Return the (x, y) coordinate for the center point of the cell that contains the specified text.  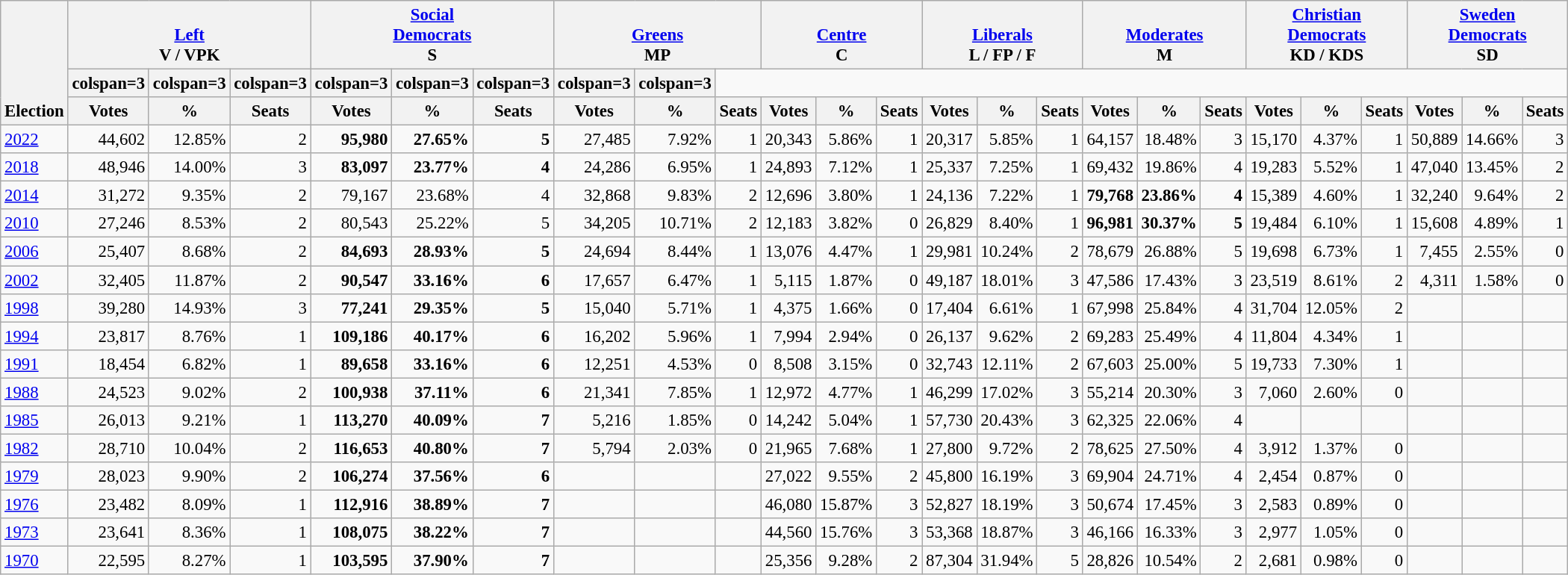
52,827 (950, 504)
26.88% (1169, 252)
24,136 (950, 196)
LiberalsL / FP / F (1002, 35)
16,202 (594, 336)
3.15% (847, 364)
8.76% (189, 336)
21,341 (594, 392)
14.66% (1492, 140)
24,694 (594, 252)
9.83% (675, 196)
23,482 (108, 504)
57,730 (950, 420)
ModeratesM (1165, 35)
48,946 (108, 167)
5.96% (675, 336)
109,186 (351, 336)
21,965 (788, 448)
0.87% (1331, 476)
2.94% (847, 336)
8.27% (189, 561)
78,679 (1110, 252)
15.76% (847, 532)
0.89% (1331, 504)
89,658 (351, 364)
17.02% (1007, 392)
4.34% (1331, 336)
5.86% (847, 140)
1994 (34, 336)
11,804 (1274, 336)
10.04% (189, 448)
9.21% (189, 420)
15.87% (847, 504)
6.95% (675, 167)
23,519 (1274, 280)
12,696 (788, 196)
19,283 (1274, 167)
1988 (34, 392)
95,980 (351, 140)
1973 (34, 532)
27.65% (432, 140)
19.86% (1169, 167)
7.22% (1007, 196)
19,698 (1274, 252)
10.54% (1169, 561)
46,299 (950, 392)
12,251 (594, 364)
9.90% (189, 476)
5,794 (594, 448)
69,283 (1110, 336)
3,912 (1274, 448)
CentreC (841, 35)
47,040 (1434, 167)
8,508 (788, 364)
2.60% (1331, 392)
18.48% (1169, 140)
106,274 (351, 476)
29,981 (950, 252)
26,829 (950, 223)
8.44% (675, 252)
10.24% (1007, 252)
18.01% (1007, 280)
112,916 (351, 504)
9.35% (189, 196)
116,653 (351, 448)
25,407 (108, 252)
4.89% (1492, 223)
13,076 (788, 252)
14,242 (788, 420)
27,246 (108, 223)
2.55% (1492, 252)
50,889 (1434, 140)
Election (34, 63)
96,981 (1110, 223)
16.19% (1007, 476)
22,595 (108, 561)
31.94% (1007, 561)
113,270 (351, 420)
37.11% (432, 392)
40.09% (432, 420)
83,097 (351, 167)
24,893 (788, 167)
8.36% (189, 532)
5.52% (1331, 167)
46,166 (1110, 532)
22.06% (1169, 420)
53,368 (950, 532)
9.62% (1007, 336)
4.53% (675, 364)
78,625 (1110, 448)
38.89% (432, 504)
28,826 (1110, 561)
28.93% (432, 252)
2010 (34, 223)
84,693 (351, 252)
7.92% (675, 140)
7,060 (1274, 392)
2,977 (1274, 532)
14.00% (189, 167)
49,187 (950, 280)
2014 (34, 196)
20.43% (1007, 420)
24,523 (108, 392)
5.85% (1007, 140)
20,343 (788, 140)
1.66% (847, 308)
4,311 (1434, 280)
25.84% (1169, 308)
37.90% (432, 561)
4,375 (788, 308)
2.03% (675, 448)
8.68% (189, 252)
28,023 (108, 476)
1998 (34, 308)
12,972 (788, 392)
69,904 (1110, 476)
100,938 (351, 392)
18.87% (1007, 532)
ChristianDemocratsKD / KDS (1326, 35)
2006 (34, 252)
7.85% (675, 392)
38.22% (432, 532)
23,817 (108, 336)
77,241 (351, 308)
32,405 (108, 280)
79,768 (1110, 196)
5,115 (788, 280)
1.05% (1331, 532)
67,603 (1110, 364)
20.30% (1169, 392)
27,485 (594, 140)
16.33% (1169, 532)
27.50% (1169, 448)
55,214 (1110, 392)
15,389 (1274, 196)
25,337 (950, 167)
7,994 (788, 336)
1.37% (1331, 448)
9.64% (1492, 196)
23.77% (432, 167)
19,733 (1274, 364)
69,432 (1110, 167)
11.87% (189, 280)
17,657 (594, 280)
30.37% (1169, 223)
45,800 (950, 476)
25.00% (1169, 364)
108,075 (351, 532)
79,167 (351, 196)
87,304 (950, 561)
103,595 (351, 561)
32,240 (1434, 196)
4.37% (1331, 140)
7,455 (1434, 252)
9.28% (847, 561)
47,586 (1110, 280)
62,325 (1110, 420)
6.73% (1331, 252)
8.53% (189, 223)
15,040 (594, 308)
6.47% (675, 280)
27,800 (950, 448)
12.85% (189, 140)
2,583 (1274, 504)
20,317 (950, 140)
25.22% (432, 223)
1.87% (847, 280)
2018 (34, 167)
31,272 (108, 196)
2022 (34, 140)
9.72% (1007, 448)
1979 (34, 476)
8.61% (1331, 280)
26,137 (950, 336)
12.05% (1331, 308)
2,454 (1274, 476)
9.55% (847, 476)
SwedenDemocratsSD (1487, 35)
3.80% (847, 196)
15,170 (1274, 140)
10.71% (675, 223)
17.43% (1169, 280)
8.09% (189, 504)
SocialDemocratsS (432, 35)
44,560 (788, 532)
19,484 (1274, 223)
4.77% (847, 392)
1985 (34, 420)
6.82% (189, 364)
32,743 (950, 364)
37.56% (432, 476)
1.85% (675, 420)
2,681 (1274, 561)
24.71% (1169, 476)
6.10% (1331, 223)
7.68% (847, 448)
5.04% (847, 420)
4.60% (1331, 196)
50,674 (1110, 504)
8.40% (1007, 223)
6.61% (1007, 308)
80,543 (351, 223)
26,013 (108, 420)
3.82% (847, 223)
44,602 (108, 140)
18.19% (1007, 504)
25.49% (1169, 336)
15,608 (1434, 223)
1970 (34, 561)
0.98% (1331, 561)
25,356 (788, 561)
90,547 (351, 280)
5.71% (675, 308)
GreensMP (657, 35)
27,022 (788, 476)
7.12% (847, 167)
67,998 (1110, 308)
1976 (34, 504)
24,286 (594, 167)
7.25% (1007, 167)
29.35% (432, 308)
13.45% (1492, 167)
23,641 (108, 532)
32,868 (594, 196)
1.58% (1492, 280)
23.68% (432, 196)
46,080 (788, 504)
40.17% (432, 336)
17,404 (950, 308)
18,454 (108, 364)
34,205 (594, 223)
1982 (34, 448)
17.45% (1169, 504)
9.02% (189, 392)
2002 (34, 280)
4.47% (847, 252)
28,710 (108, 448)
31,704 (1274, 308)
5,216 (594, 420)
7.30% (1331, 364)
12.11% (1007, 364)
39,280 (108, 308)
1991 (34, 364)
12,183 (788, 223)
40.80% (432, 448)
14.93% (189, 308)
64,157 (1110, 140)
LeftV / VPK (190, 35)
23.86% (1169, 196)
